Scan for the cell matching the given text and deliver its [X, Y] coordinate at center. 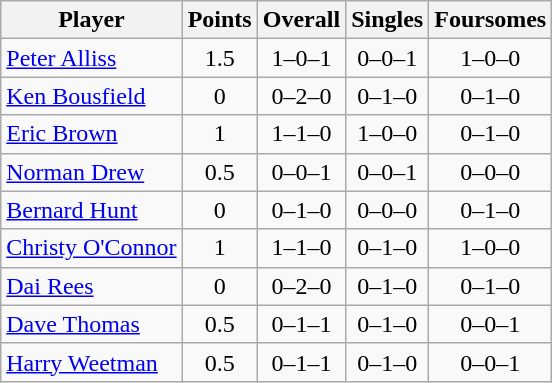
1–0–1 [301, 58]
Christy O'Connor [92, 248]
1.5 [220, 58]
Player [92, 20]
Eric Brown [92, 134]
Dai Rees [92, 286]
Norman Drew [92, 172]
Overall [301, 20]
Ken Bousfield [92, 96]
Bernard Hunt [92, 210]
Points [220, 20]
Peter Alliss [92, 58]
Dave Thomas [92, 324]
Singles [388, 20]
Foursomes [490, 20]
Harry Weetman [92, 362]
